Return the [X, Y] coordinate for the center point of the cell that contains the specified text.  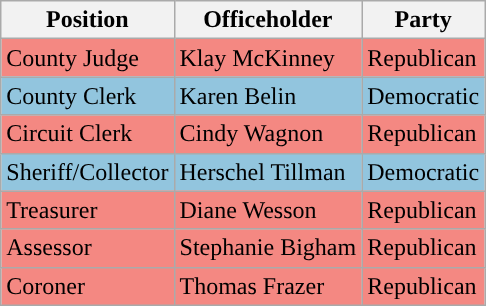
County Judge [88, 58]
Officeholder [268, 20]
Treasurer [88, 210]
Party [424, 20]
Assessor [88, 248]
Circuit Clerk [88, 134]
Cindy Wagnon [268, 134]
Diane Wesson [268, 210]
Sheriff/Collector [88, 172]
Herschel Tillman [268, 172]
Thomas Frazer [268, 286]
Coroner [88, 286]
Klay McKinney [268, 58]
Stephanie Bigham [268, 248]
Karen Belin [268, 96]
Position [88, 20]
County Clerk [88, 96]
